Return [x, y] of the center of cell containing provided text 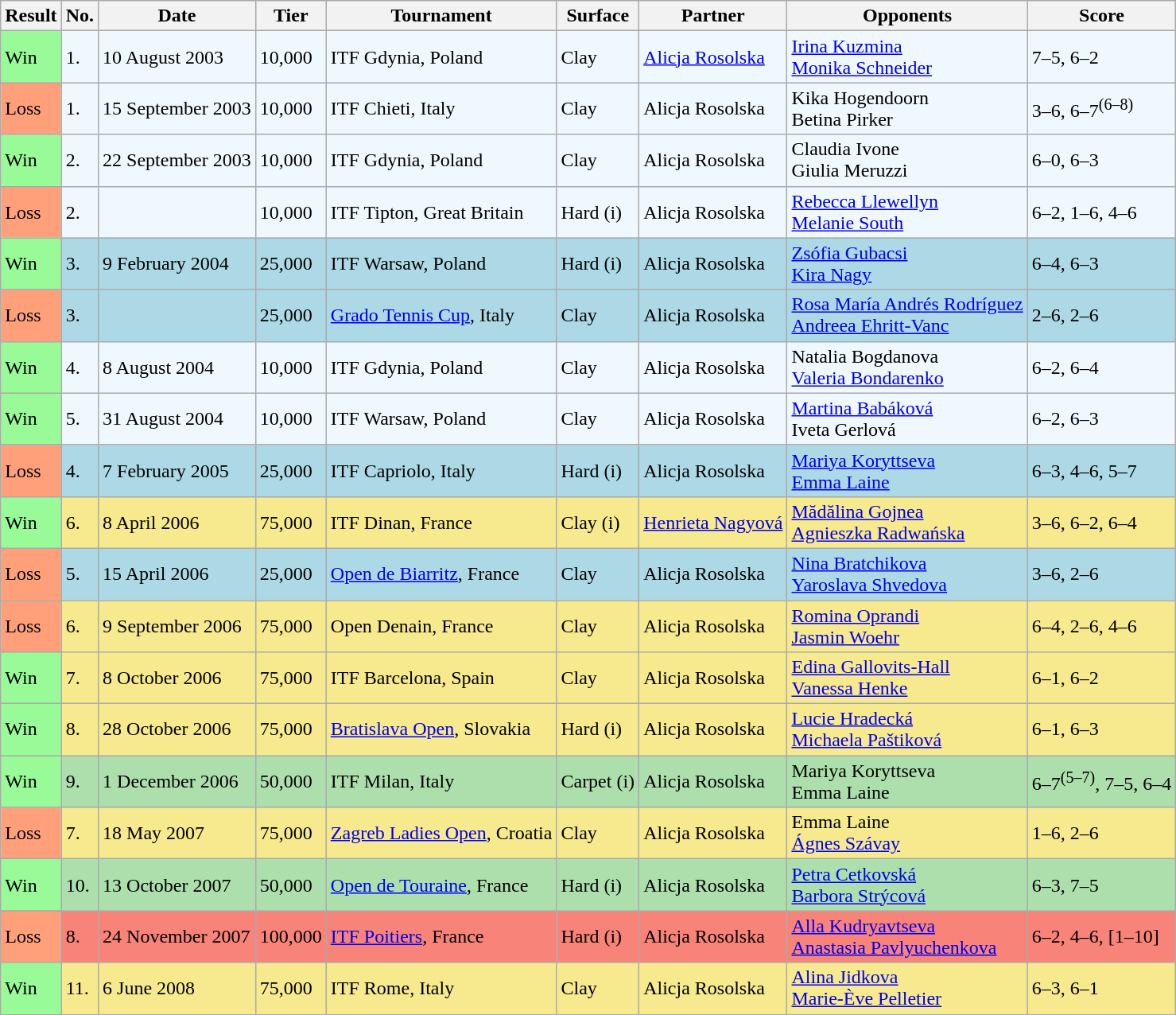
15 April 2006 [177, 574]
24 November 2007 [177, 937]
ITF Chieti, Italy [441, 108]
6–2, 1–6, 4–6 [1101, 212]
6–0, 6–3 [1101, 161]
Alina Jidkova Marie-Ève Pelletier [907, 988]
Tier [291, 16]
Open de Touraine, France [441, 885]
Clay (i) [598, 522]
Edina Gallovits-Hall Vanessa Henke [907, 678]
Natalia Bogdanova Valeria Bondarenko [907, 367]
7 February 2005 [177, 471]
1–6, 2–6 [1101, 834]
ITF Rome, Italy [441, 988]
2–6, 2–6 [1101, 315]
6–3, 4–6, 5–7 [1101, 471]
ITF Dinan, France [441, 522]
10 August 2003 [177, 57]
6–4, 6–3 [1101, 264]
9 September 2006 [177, 625]
ITF Poitiers, France [441, 937]
1 December 2006 [177, 781]
Mădălina Gojnea Agnieszka Radwańska [907, 522]
Rosa María Andrés Rodríguez Andreea Ehritt-Vanc [907, 315]
Partner [713, 16]
Open de Biarritz, France [441, 574]
18 May 2007 [177, 834]
Score [1101, 16]
Result [31, 16]
Carpet (i) [598, 781]
Irina Kuzmina Monika Schneider [907, 57]
7–5, 6–2 [1101, 57]
ITF Barcelona, Spain [441, 678]
Kika Hogendoorn Betina Pirker [907, 108]
No. [80, 16]
100,000 [291, 937]
Bratislava Open, Slovakia [441, 730]
28 October 2006 [177, 730]
Emma Laine Ágnes Szávay [907, 834]
Grado Tennis Cup, Italy [441, 315]
Romina Oprandi Jasmin Woehr [907, 625]
9. [80, 781]
Nina Bratchikova Yaroslava Shvedova [907, 574]
ITF Milan, Italy [441, 781]
Surface [598, 16]
22 September 2003 [177, 161]
ITF Tipton, Great Britain [441, 212]
6–7(5–7), 7–5, 6–4 [1101, 781]
ITF Capriolo, Italy [441, 471]
Tournament [441, 16]
6–2, 4–6, [1–10] [1101, 937]
6–4, 2–6, 4–6 [1101, 625]
Claudia Ivone Giulia Meruzzi [907, 161]
6–3, 7–5 [1101, 885]
6 June 2008 [177, 988]
6–2, 6–4 [1101, 367]
15 September 2003 [177, 108]
8 April 2006 [177, 522]
Petra Cetkovská Barbora Strýcová [907, 885]
10. [80, 885]
Henrieta Nagyová [713, 522]
Date [177, 16]
Open Denain, France [441, 625]
Zagreb Ladies Open, Croatia [441, 834]
Lucie Hradecká Michaela Paštiková [907, 730]
11. [80, 988]
Martina Babáková Iveta Gerlová [907, 418]
Zsófia Gubacsi Kira Nagy [907, 264]
31 August 2004 [177, 418]
Opponents [907, 16]
6–1, 6–3 [1101, 730]
8 August 2004 [177, 367]
3–6, 6–2, 6–4 [1101, 522]
13 October 2007 [177, 885]
9 February 2004 [177, 264]
8 October 2006 [177, 678]
Rebecca Llewellyn Melanie South [907, 212]
3–6, 6–7(6–8) [1101, 108]
6–3, 6–1 [1101, 988]
3–6, 2–6 [1101, 574]
6–2, 6–3 [1101, 418]
Alla Kudryavtseva Anastasia Pavlyuchenkova [907, 937]
6–1, 6–2 [1101, 678]
